Determine the [x, y] coordinate at the center of the cell enclosing the given text.  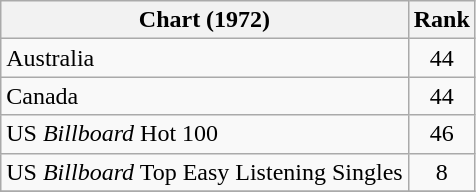
US Billboard Top Easy Listening Singles [204, 172]
46 [442, 134]
US Billboard Hot 100 [204, 134]
8 [442, 172]
Australia [204, 58]
Canada [204, 96]
Rank [442, 20]
Chart (1972) [204, 20]
